Identify which cell holds the provided text, then report its [X, Y] central coordinate. 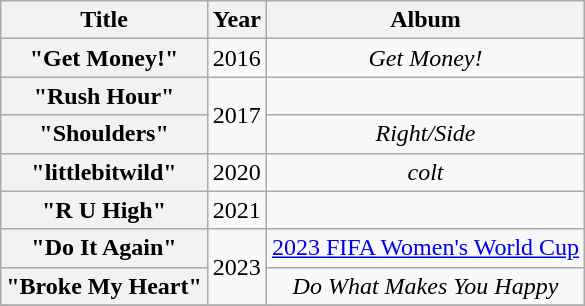
2021 [236, 210]
"Shoulders" [104, 134]
Get Money! [425, 58]
Title [104, 20]
2020 [236, 172]
2023 [236, 267]
"littlebitwild" [104, 172]
Album [425, 20]
"Do It Again" [104, 248]
Right/Side [425, 134]
2023 FIFA Women's World Cup [425, 248]
Year [236, 20]
"Rush Hour" [104, 96]
colt [425, 172]
"Broke My Heart" [104, 286]
"Get Money!" [104, 58]
2016 [236, 58]
Do What Makes You Happy [425, 286]
"R U High" [104, 210]
2017 [236, 115]
